Scan for the cell matching the given text and deliver its [x, y] coordinate at center. 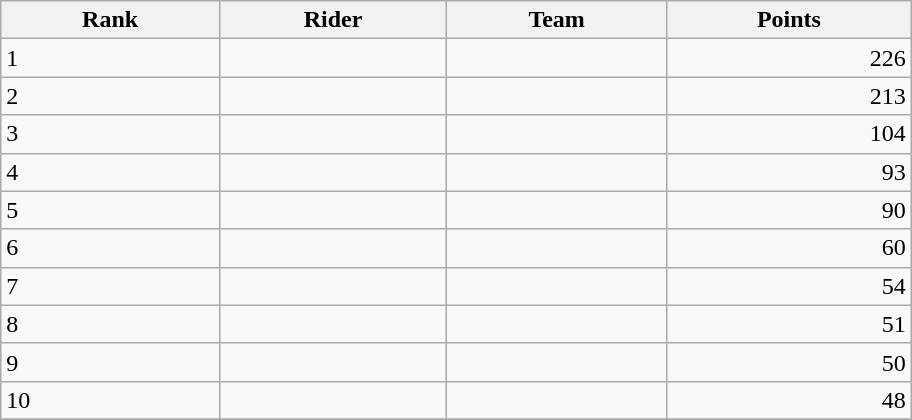
10 [110, 400]
213 [790, 96]
48 [790, 400]
50 [790, 362]
1 [110, 58]
4 [110, 172]
226 [790, 58]
54 [790, 286]
8 [110, 324]
9 [110, 362]
90 [790, 210]
104 [790, 134]
2 [110, 96]
7 [110, 286]
Rank [110, 20]
3 [110, 134]
Points [790, 20]
6 [110, 248]
60 [790, 248]
Team [557, 20]
Rider [332, 20]
5 [110, 210]
93 [790, 172]
51 [790, 324]
